Search for the cell housing the specified text and yield its (X, Y) center coordinate. 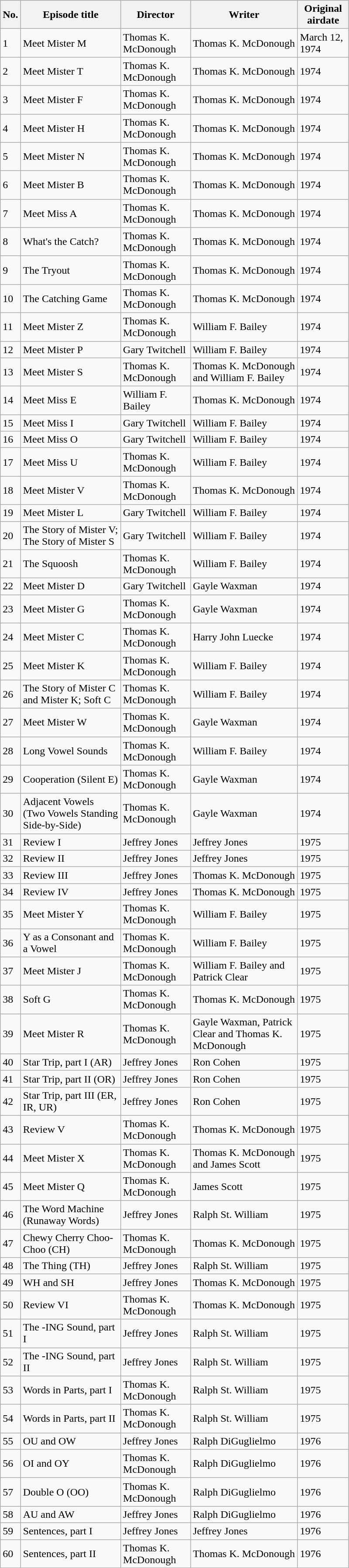
The -ING Sound, part II (71, 1362)
55 (10, 1441)
Meet Miss E (71, 401)
Sentences, part I (71, 1531)
Meet Miss O (71, 440)
Meet Mister Y (71, 914)
43 (10, 1130)
58 (10, 1514)
Double O (OO) (71, 1492)
32 (10, 859)
Star Trip, part III (ER, IR, UR) (71, 1101)
37 (10, 971)
4 (10, 128)
The Story of Mister C and Mister K; Soft C (71, 694)
Meet Mister N (71, 156)
41 (10, 1079)
29 (10, 780)
12 (10, 350)
46 (10, 1215)
The Word Machine (Runaway Words) (71, 1215)
30 (10, 814)
James Scott (244, 1186)
22 (10, 586)
38 (10, 1000)
Y as a Consonant and a Vowel (71, 943)
March 12, 1974 (323, 43)
Meet Miss I (71, 423)
Meet Miss U (71, 462)
56 (10, 1463)
19 (10, 513)
14 (10, 401)
9 (10, 270)
Review V (71, 1130)
The Catching Game (71, 299)
Episode title (71, 15)
Meet Mister J (71, 971)
25 (10, 665)
3 (10, 100)
Meet Mister M (71, 43)
5 (10, 156)
59 (10, 1531)
Star Trip, part II (OR) (71, 1079)
50 (10, 1305)
WH and SH (71, 1283)
21 (10, 564)
Meet Mister C (71, 637)
18 (10, 491)
Meet Mister G (71, 609)
10 (10, 299)
20 (10, 535)
OU and OW (71, 1441)
54 (10, 1419)
Review I (71, 842)
William F. Bailey and Patrick Clear (244, 971)
17 (10, 462)
Words in Parts, part I (71, 1390)
33 (10, 875)
Meet Mister V (71, 491)
Chewy Cherry Choo-Choo (CH) (71, 1243)
8 (10, 242)
40 (10, 1062)
6 (10, 185)
Meet Mister Q (71, 1186)
The Story of Mister V; The Story of Mister S (71, 535)
Meet Mister H (71, 128)
Meet Mister S (71, 372)
Review IV (71, 892)
53 (10, 1390)
1 (10, 43)
48 (10, 1266)
24 (10, 637)
Meet Mister T (71, 72)
7 (10, 213)
Meet Mister L (71, 513)
35 (10, 914)
Meet Mister B (71, 185)
Sentences, part II (71, 1553)
15 (10, 423)
Writer (244, 15)
No. (10, 15)
44 (10, 1158)
Harry John Luecke (244, 637)
Review II (71, 859)
Meet Mister P (71, 350)
Review III (71, 875)
Meet Mister R (71, 1034)
23 (10, 609)
Thomas K. McDonough and James Scott (244, 1158)
16 (10, 440)
13 (10, 372)
Meet Mister F (71, 100)
Soft G (71, 1000)
28 (10, 751)
The Thing (TH) (71, 1266)
Words in Parts, part II (71, 1419)
57 (10, 1492)
Original airdate (323, 15)
Thomas K. McDonough and William F. Bailey (244, 372)
49 (10, 1283)
2 (10, 72)
Director (156, 15)
Long Vowel Sounds (71, 751)
36 (10, 943)
26 (10, 694)
Star Trip, part I (AR) (71, 1062)
Gayle Waxman, Patrick Clear and Thomas K. McDonough (244, 1034)
39 (10, 1034)
52 (10, 1362)
The -ING Sound, part I (71, 1333)
What's the Catch? (71, 242)
42 (10, 1101)
Cooperation (Silent E) (71, 780)
Review VI (71, 1305)
Meet Mister Z (71, 327)
45 (10, 1186)
Adjacent Vowels (Two Vowels Standing Side-by-Side) (71, 814)
The Squoosh (71, 564)
11 (10, 327)
Meet Mister D (71, 586)
The Tryout (71, 270)
60 (10, 1553)
Meet Mister K (71, 665)
34 (10, 892)
27 (10, 722)
Meet Mister X (71, 1158)
51 (10, 1333)
AU and AW (71, 1514)
31 (10, 842)
47 (10, 1243)
OI and OY (71, 1463)
Meet Mister W (71, 722)
Meet Miss A (71, 213)
